Extract the (X, Y) coordinate from the center of the cell holding the provided text.  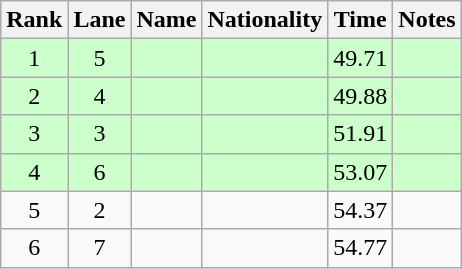
Nationality (265, 20)
53.07 (360, 172)
Rank (34, 20)
54.77 (360, 248)
49.88 (360, 96)
7 (100, 248)
Notes (427, 20)
Lane (100, 20)
54.37 (360, 210)
Time (360, 20)
1 (34, 58)
Name (166, 20)
49.71 (360, 58)
51.91 (360, 134)
